Find where the given text appears and provide that cell's center as (x, y) coordinate. 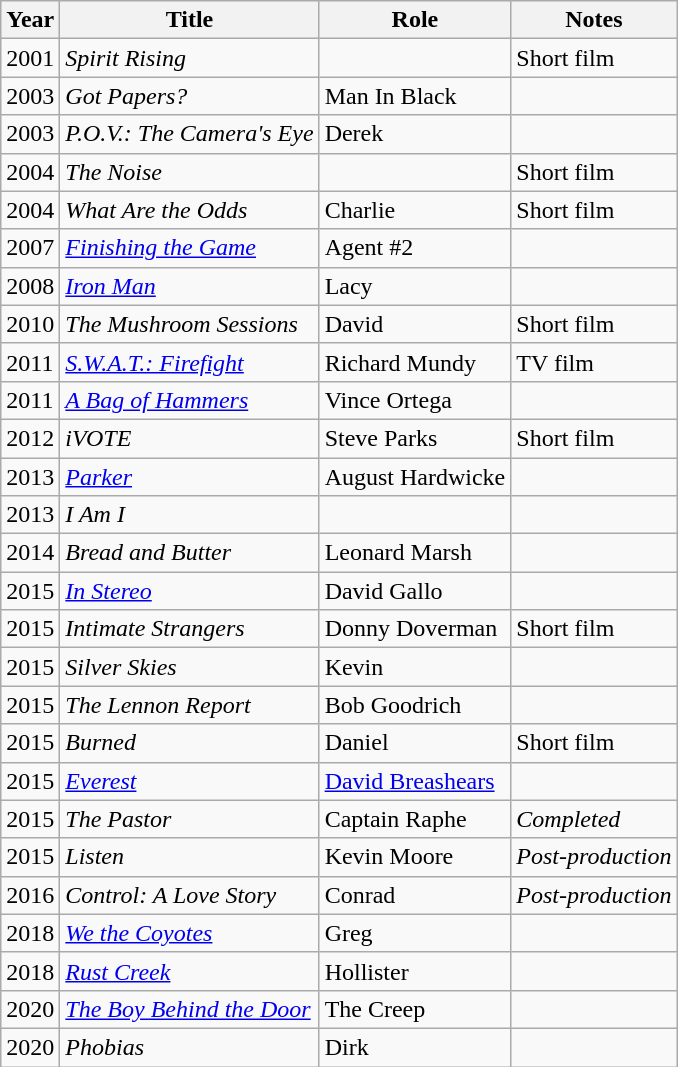
The Lennon Report (190, 705)
Rust Creek (190, 971)
P.O.V.: The Camera's Eye (190, 134)
The Boy Behind the Door (190, 1009)
The Mushroom Sessions (190, 324)
Completed (594, 819)
Spirit Rising (190, 58)
Conrad (415, 895)
Notes (594, 20)
August Hardwicke (415, 477)
Richard Mundy (415, 362)
Dirk (415, 1047)
Captain Raphe (415, 819)
Got Papers? (190, 96)
Greg (415, 933)
Kevin (415, 667)
iVOTE (190, 438)
Silver Skies (190, 667)
Vince Ortega (415, 400)
Parker (190, 477)
In Stereo (190, 591)
David (415, 324)
We the Coyotes (190, 933)
Man In Black (415, 96)
2007 (30, 248)
Listen (190, 857)
Title (190, 20)
Charlie (415, 210)
Intimate Strangers (190, 629)
Derek (415, 134)
2001 (30, 58)
Burned (190, 743)
2010 (30, 324)
Bread and Butter (190, 553)
Steve Parks (415, 438)
Agent #2 (415, 248)
The Creep (415, 1009)
The Noise (190, 172)
S.W.A.T.: Firefight (190, 362)
Control: A Love Story (190, 895)
David Breashears (415, 781)
Iron Man (190, 286)
Donny Doverman (415, 629)
Kevin Moore (415, 857)
Everest (190, 781)
A Bag of Hammers (190, 400)
Lacy (415, 286)
2014 (30, 553)
David Gallo (415, 591)
Phobias (190, 1047)
Bob Goodrich (415, 705)
TV film (594, 362)
I Am I (190, 515)
Finishing the Game (190, 248)
Year (30, 20)
Leonard Marsh (415, 553)
What Are the Odds (190, 210)
2012 (30, 438)
Role (415, 20)
2008 (30, 286)
The Pastor (190, 819)
Hollister (415, 971)
2016 (30, 895)
Daniel (415, 743)
